Return the (X, Y) coordinate for the center point of the cell that contains the specified text.  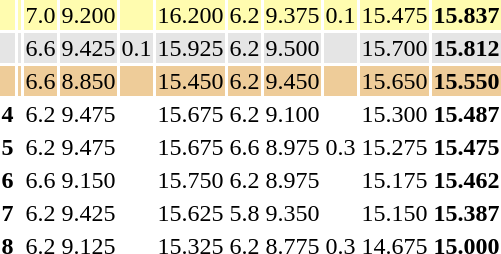
9.450 (292, 81)
15.750 (190, 180)
16.200 (190, 15)
15.625 (190, 213)
9.350 (292, 213)
15.175 (394, 180)
5.8 (244, 213)
9.200 (88, 15)
15.300 (394, 114)
15.450 (190, 81)
0.3 (340, 147)
15.837 (466, 15)
15.275 (394, 147)
15.462 (466, 180)
9.100 (292, 114)
15.487 (466, 114)
9.150 (88, 180)
9.500 (292, 48)
7.0 (40, 15)
15.650 (394, 81)
15.387 (466, 213)
15.925 (190, 48)
15.812 (466, 48)
4 (8, 114)
6 (8, 180)
15.150 (394, 213)
15.700 (394, 48)
15.550 (466, 81)
7 (8, 213)
9.375 (292, 15)
5 (8, 147)
8.850 (88, 81)
